For the text-containing cell, return its midpoint in [x, y] coordinate format. 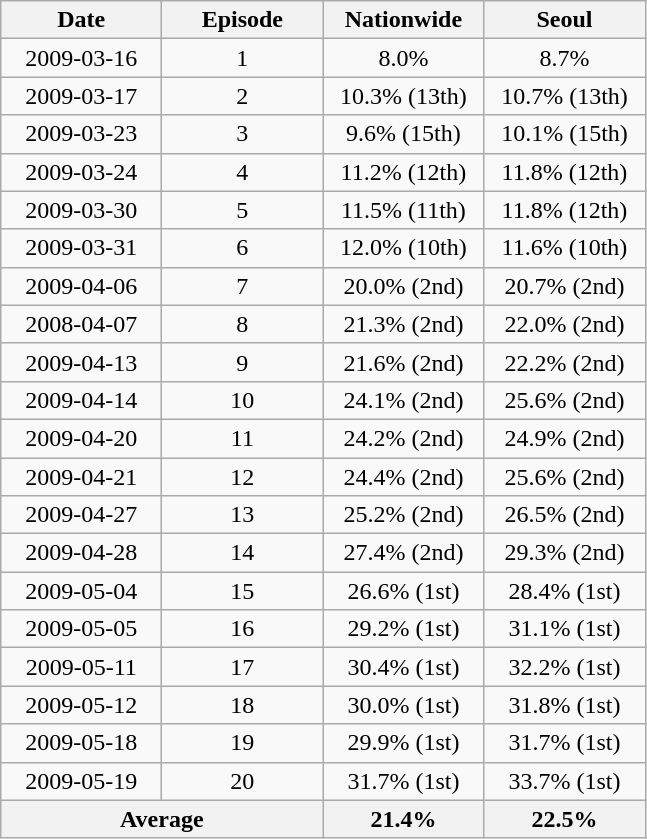
3 [242, 134]
13 [242, 515]
2009-03-16 [82, 58]
6 [242, 248]
21.3% (2nd) [404, 324]
9.6% (15th) [404, 134]
2008-04-07 [82, 324]
21.4% [404, 819]
29.9% (1st) [404, 743]
2009-05-04 [82, 591]
Nationwide [404, 20]
2009-05-19 [82, 781]
20.0% (2nd) [404, 286]
2009-04-27 [82, 515]
2009-04-28 [82, 553]
24.9% (2nd) [564, 438]
8.0% [404, 58]
7 [242, 286]
11 [242, 438]
2009-03-17 [82, 96]
2009-03-31 [82, 248]
12.0% (10th) [404, 248]
2009-03-30 [82, 210]
28.4% (1st) [564, 591]
2009-04-13 [82, 362]
19 [242, 743]
Date [82, 20]
24.2% (2nd) [404, 438]
9 [242, 362]
10.3% (13th) [404, 96]
25.2% (2nd) [404, 515]
1 [242, 58]
20.7% (2nd) [564, 286]
29.2% (1st) [404, 629]
11.2% (12th) [404, 172]
32.2% (1st) [564, 667]
2009-03-24 [82, 172]
33.7% (1st) [564, 781]
2009-04-21 [82, 477]
14 [242, 553]
24.4% (2nd) [404, 477]
Average [162, 819]
10.7% (13th) [564, 96]
20 [242, 781]
2009-04-14 [82, 400]
4 [242, 172]
Episode [242, 20]
15 [242, 591]
17 [242, 667]
8 [242, 324]
24.1% (2nd) [404, 400]
26.5% (2nd) [564, 515]
16 [242, 629]
27.4% (2nd) [404, 553]
2009-05-12 [82, 705]
30.0% (1st) [404, 705]
2009-05-05 [82, 629]
2009-03-23 [82, 134]
29.3% (2nd) [564, 553]
11.6% (10th) [564, 248]
2009-04-06 [82, 286]
22.2% (2nd) [564, 362]
11.5% (11th) [404, 210]
8.7% [564, 58]
2009-04-20 [82, 438]
Seoul [564, 20]
30.4% (1st) [404, 667]
5 [242, 210]
10.1% (15th) [564, 134]
22.0% (2nd) [564, 324]
2009-05-18 [82, 743]
31.1% (1st) [564, 629]
18 [242, 705]
12 [242, 477]
26.6% (1st) [404, 591]
31.8% (1st) [564, 705]
10 [242, 400]
21.6% (2nd) [404, 362]
22.5% [564, 819]
2 [242, 96]
2009-05-11 [82, 667]
